Search for the cell housing the specified text and yield its [X, Y] center coordinate. 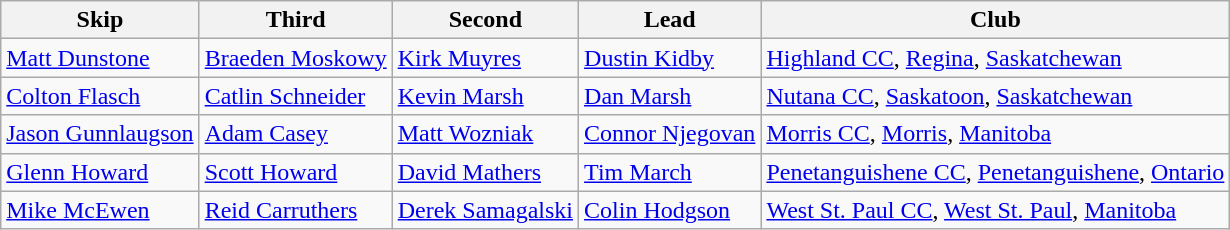
Matt Dunstone [100, 58]
Colin Hodgson [670, 210]
Nutana CC, Saskatoon, Saskatchewan [996, 96]
Skip [100, 20]
Derek Samagalski [485, 210]
Adam Casey [296, 134]
Jason Gunnlaugson [100, 134]
Scott Howard [296, 172]
Dan Marsh [670, 96]
David Mathers [485, 172]
Catlin Schneider [296, 96]
Penetanguishene CC, Penetanguishene, Ontario [996, 172]
Tim March [670, 172]
Second [485, 20]
Highland CC, Regina, Saskatchewan [996, 58]
Colton Flasch [100, 96]
Mike McEwen [100, 210]
Glenn Howard [100, 172]
West St. Paul CC, West St. Paul, Manitoba [996, 210]
Third [296, 20]
Club [996, 20]
Matt Wozniak [485, 134]
Kevin Marsh [485, 96]
Dustin Kidby [670, 58]
Morris CC, Morris, Manitoba [996, 134]
Lead [670, 20]
Kirk Muyres [485, 58]
Connor Njegovan [670, 134]
Reid Carruthers [296, 210]
Braeden Moskowy [296, 58]
